Determine the [x, y] coordinate at the center of the cell enclosing the given text.  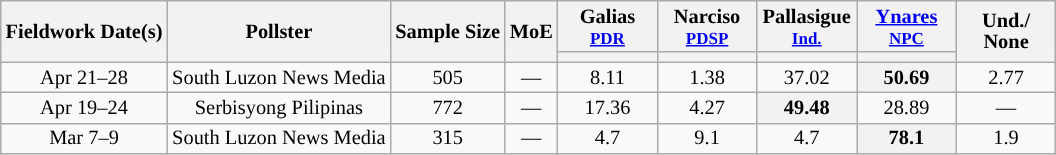
772 [447, 108]
8.11 [608, 78]
YnaresNPC [907, 26]
50.69 [907, 78]
Mar 7–9 [84, 138]
PallasigueInd. [807, 26]
37.02 [807, 78]
1.9 [1006, 138]
1.38 [707, 78]
315 [447, 138]
Apr 19–24 [84, 108]
Pollster [278, 30]
17.36 [608, 108]
4.27 [707, 108]
Sample Size [447, 30]
49.48 [807, 108]
Und./None [1006, 30]
Fieldwork Date(s) [84, 30]
2.77 [1006, 78]
NarcisoPDSP [707, 26]
505 [447, 78]
78.1 [907, 138]
MoE [532, 30]
GaliasPDR [608, 26]
Serbisyong Pilipinas [278, 108]
Apr 21–28 [84, 78]
9.1 [707, 138]
28.89 [907, 108]
